Capture the cell that displays the provided text and extract its [X, Y] central coordinate. 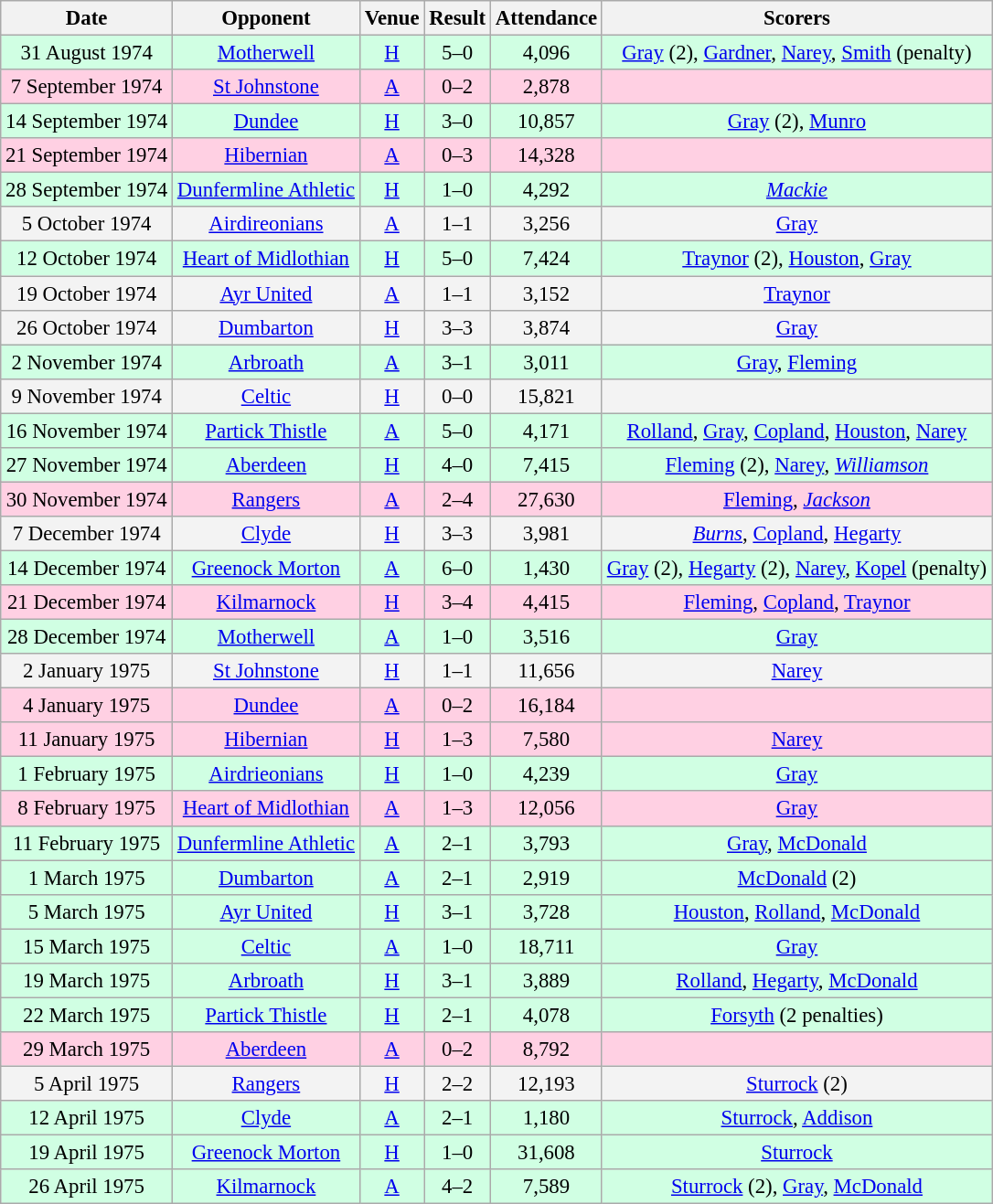
3,981 [546, 534]
12,193 [546, 1083]
Traynor [796, 293]
Traynor (2), Houston, Gray [796, 259]
Sturrock (2), Gray, McDonald [796, 1187]
Gray (2), Hegarty (2), Narey, Kopel (penalty) [796, 568]
3,793 [546, 843]
1,180 [546, 1118]
Sturrock, Addison [796, 1118]
Result [457, 18]
Sturrock [796, 1153]
27 November 1974 [87, 465]
3,152 [546, 293]
26 April 1975 [87, 1187]
15 March 1975 [87, 946]
3–4 [457, 602]
7,589 [546, 1187]
2 November 1974 [87, 362]
0–3 [457, 155]
16,184 [546, 706]
Gray (2), Gardner, Narey, Smith (penalty) [796, 53]
11,656 [546, 671]
5 October 1974 [87, 224]
1,430 [546, 568]
29 March 1975 [87, 1050]
11 February 1975 [87, 843]
0–0 [457, 396]
12,056 [546, 809]
Burns, Copland, Hegarty [796, 534]
Venue [391, 18]
3,874 [546, 327]
4,171 [546, 431]
16 November 1974 [87, 431]
Rolland, Hegarty, McDonald [796, 981]
Attendance [546, 18]
28 December 1974 [87, 637]
7,424 [546, 259]
Mackie [796, 190]
4–0 [457, 465]
Houston, Rolland, McDonald [796, 911]
3,011 [546, 362]
Gray (2), Munro [796, 122]
21 September 1974 [87, 155]
19 October 1974 [87, 293]
27,630 [546, 499]
14 December 1974 [87, 568]
11 January 1975 [87, 740]
12 April 1975 [87, 1118]
2–2 [457, 1083]
19 April 1975 [87, 1153]
Fleming, Copland, Traynor [796, 602]
7,415 [546, 465]
9 November 1974 [87, 396]
Scorers [796, 18]
28 September 1974 [87, 190]
31,608 [546, 1153]
Airdrieonians [267, 774]
14,328 [546, 155]
3,516 [546, 637]
Date [87, 18]
4,292 [546, 190]
7 December 1974 [87, 534]
4–2 [457, 1187]
2,919 [546, 878]
Gray, McDonald [796, 843]
6–0 [457, 568]
3,728 [546, 911]
2–4 [457, 499]
10,857 [546, 122]
8 February 1975 [87, 809]
21 December 1974 [87, 602]
12 October 1974 [87, 259]
15,821 [546, 396]
31 August 1974 [87, 53]
Rolland, Gray, Copland, Houston, Narey [796, 431]
Opponent [267, 18]
4 January 1975 [87, 706]
Gray, Fleming [796, 362]
3,256 [546, 224]
3,889 [546, 981]
4,096 [546, 53]
7 September 1974 [87, 87]
McDonald (2) [796, 878]
1 March 1975 [87, 878]
Forsyth (2 penalties) [796, 1015]
4,239 [546, 774]
4,415 [546, 602]
4,078 [546, 1015]
22 March 1975 [87, 1015]
8,792 [546, 1050]
2 January 1975 [87, 671]
Fleming, Jackson [796, 499]
5 March 1975 [87, 911]
3–0 [457, 122]
Sturrock (2) [796, 1083]
14 September 1974 [87, 122]
2,878 [546, 87]
Fleming (2), Narey, Williamson [796, 465]
26 October 1974 [87, 327]
1 February 1975 [87, 774]
5 April 1975 [87, 1083]
18,711 [546, 946]
30 November 1974 [87, 499]
Airdireonians [267, 224]
7,580 [546, 740]
19 March 1975 [87, 981]
